Extract the [x, y] coordinate from the center of the cell holding the provided text.  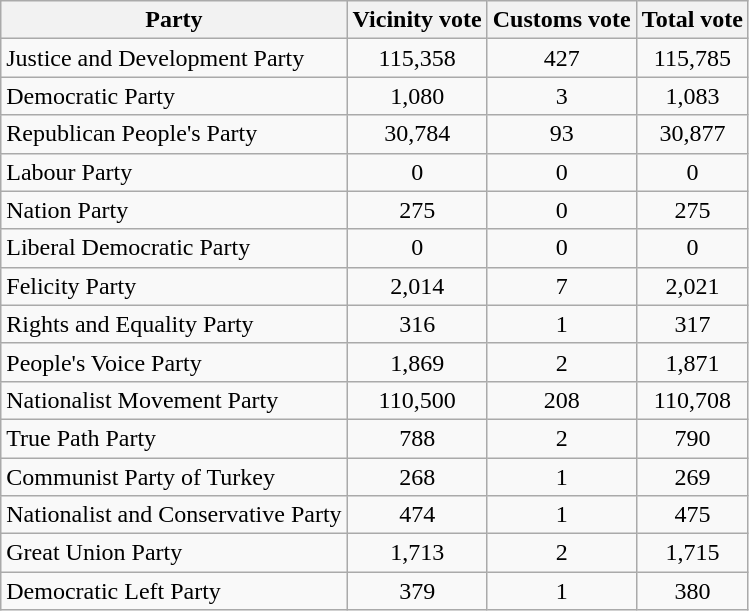
30,877 [692, 134]
1,715 [692, 553]
Vicinity vote [417, 20]
People's Voice Party [174, 362]
Rights and Equality Party [174, 324]
Nationalist and Conservative Party [174, 515]
2,021 [692, 286]
474 [417, 515]
790 [692, 438]
Nation Party [174, 210]
Democratic Party [174, 96]
Communist Party of Turkey [174, 477]
Labour Party [174, 172]
Justice and Development Party [174, 58]
269 [692, 477]
Liberal Democratic Party [174, 248]
Great Union Party [174, 553]
2,014 [417, 286]
1,080 [417, 96]
Total vote [692, 20]
475 [692, 515]
427 [562, 58]
316 [417, 324]
1,871 [692, 362]
1,713 [417, 553]
788 [417, 438]
380 [692, 591]
1,869 [417, 362]
208 [562, 400]
Customs vote [562, 20]
110,708 [692, 400]
Republican People's Party [174, 134]
268 [417, 477]
115,358 [417, 58]
7 [562, 286]
317 [692, 324]
115,785 [692, 58]
True Path Party [174, 438]
379 [417, 591]
3 [562, 96]
Party [174, 20]
1,083 [692, 96]
Democratic Left Party [174, 591]
30,784 [417, 134]
93 [562, 134]
110,500 [417, 400]
Nationalist Movement Party [174, 400]
Felicity Party [174, 286]
